Capture the cell that displays the provided text and extract its (X, Y) central coordinate. 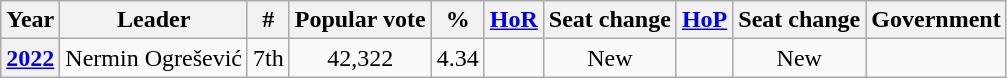
% (458, 20)
Nermin Ogrešević (154, 58)
Government (936, 20)
# (268, 20)
Year (30, 20)
2022 (30, 58)
42,322 (360, 58)
Popular vote (360, 20)
4.34 (458, 58)
HoP (704, 20)
Leader (154, 20)
HoR (514, 20)
7th (268, 58)
